Return the [X, Y] coordinate for the center point of the cell that contains the specified text.  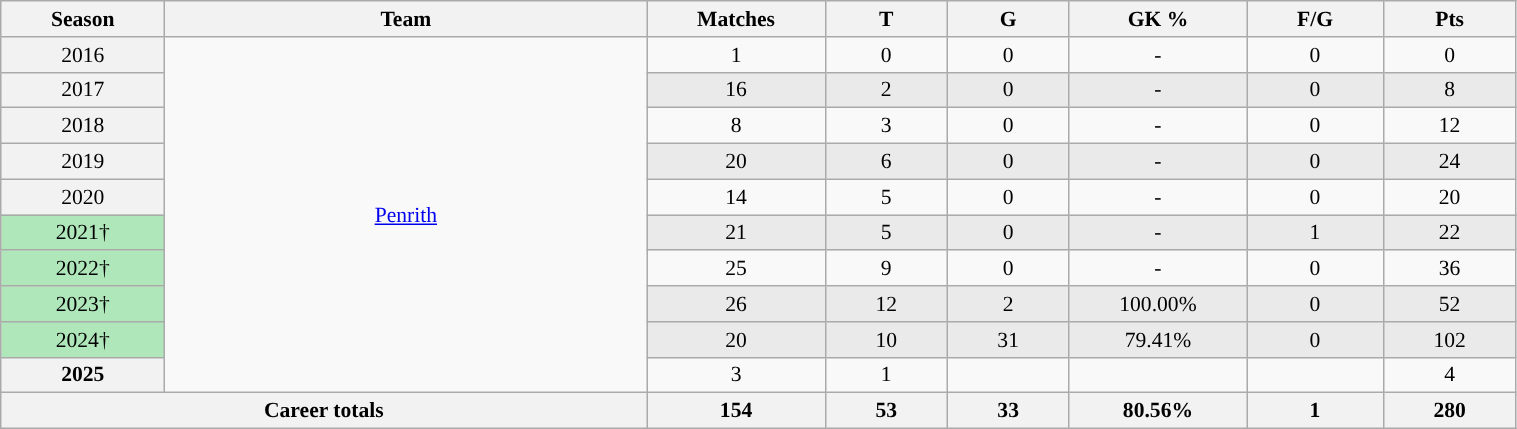
280 [1450, 411]
9 [886, 269]
10 [886, 340]
Career totals [324, 411]
26 [736, 304]
22 [1450, 233]
24 [1450, 162]
Season [83, 19]
2016 [83, 55]
2018 [83, 126]
33 [1008, 411]
6 [886, 162]
Team [406, 19]
100.00% [1158, 304]
2020 [83, 197]
25 [736, 269]
2025 [83, 375]
52 [1450, 304]
2019 [83, 162]
80.56% [1158, 411]
F/G [1315, 19]
4 [1450, 375]
2024† [83, 340]
Penrith [406, 215]
154 [736, 411]
102 [1450, 340]
G [1008, 19]
53 [886, 411]
GK % [1158, 19]
14 [736, 197]
Pts [1450, 19]
2022† [83, 269]
21 [736, 233]
2017 [83, 90]
T [886, 19]
2023† [83, 304]
2021† [83, 233]
36 [1450, 269]
31 [1008, 340]
Matches [736, 19]
79.41% [1158, 340]
16 [736, 90]
